Search for the cell housing the specified text and yield its (x, y) center coordinate. 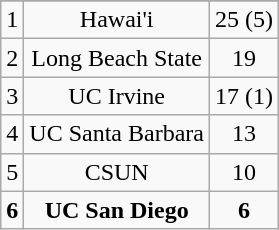
2 (12, 58)
UC Santa Barbara (117, 134)
17 (1) (244, 96)
13 (244, 134)
Long Beach State (117, 58)
1 (12, 20)
19 (244, 58)
4 (12, 134)
Hawai'i (117, 20)
5 (12, 172)
CSUN (117, 172)
UC San Diego (117, 210)
3 (12, 96)
25 (5) (244, 20)
UC Irvine (117, 96)
10 (244, 172)
